Pinpoint the cell where the given text exists, returning its (X, Y) midpoint coordinate. 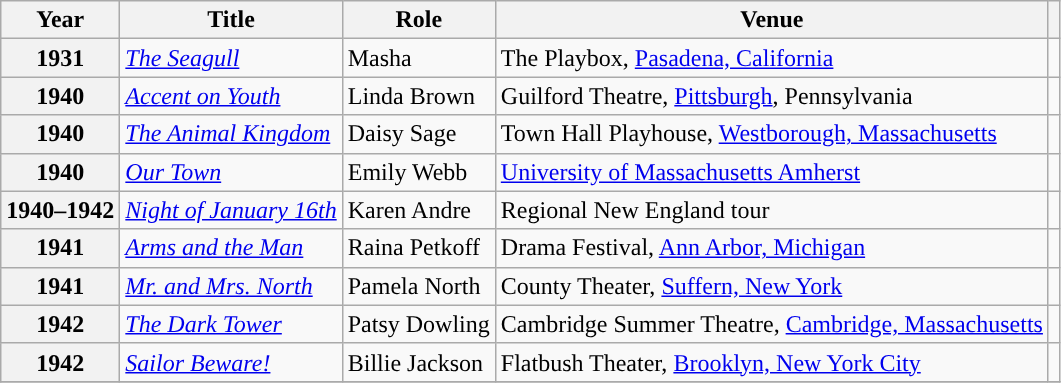
Raina Petkoff (418, 248)
Mr. and Mrs. North (231, 286)
Billie Jackson (418, 362)
Year (60, 20)
Sailor Beware! (231, 362)
University of Massachusetts Amherst (772, 172)
Cambridge Summer Theatre, Cambridge, Massachusetts (772, 324)
Daisy Sage (418, 134)
Emily Webb (418, 172)
Title (231, 20)
Role (418, 20)
Pamela North (418, 286)
1940–1942 (60, 210)
Arms and the Man (231, 248)
1931 (60, 58)
Our Town (231, 172)
Regional New England tour (772, 210)
The Animal Kingdom (231, 134)
Masha (418, 58)
Linda Brown (418, 96)
Night of January 16th (231, 210)
Accent on Youth (231, 96)
Town Hall Playhouse, Westborough, Massachusetts (772, 134)
Drama Festival, Ann Arbor, Michigan (772, 248)
The Seagull (231, 58)
County Theater, Suffern, New York (772, 286)
Flatbush Theater, Brooklyn, New York City (772, 362)
Patsy Dowling (418, 324)
Karen Andre (418, 210)
Venue (772, 20)
The Playbox, Pasadena, California (772, 58)
The Dark Tower (231, 324)
Guilford Theatre, Pittsburgh, Pennsylvania (772, 96)
